Scan for the cell matching the given text and deliver its (X, Y) coordinate at center. 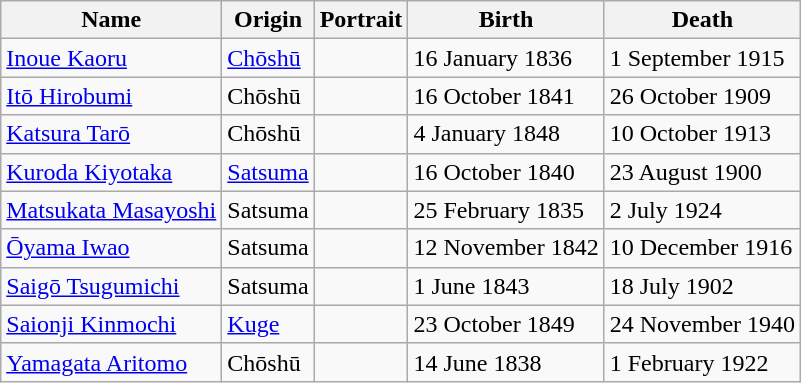
Inoue Kaoru (112, 58)
Name (112, 20)
Saionji Kinmochi (112, 324)
1 February 1922 (702, 362)
25 February 1835 (506, 210)
23 October 1849 (506, 324)
12 November 1842 (506, 248)
Ōyama Iwao (112, 248)
2 July 1924 (702, 210)
Origin (268, 20)
Yamagata Aritomo (112, 362)
Saigō Tsugumichi (112, 286)
Death (702, 20)
16 October 1840 (506, 172)
Kuroda Kiyotaka (112, 172)
16 January 1836 (506, 58)
1 June 1843 (506, 286)
10 December 1916 (702, 248)
14 June 1838 (506, 362)
Portrait (361, 20)
26 October 1909 (702, 96)
24 November 1940 (702, 324)
23 August 1900 (702, 172)
1 September 1915 (702, 58)
16 October 1841 (506, 96)
Matsukata Masayoshi (112, 210)
4 January 1848 (506, 134)
Itō Hirobumi (112, 96)
Kuge (268, 324)
10 October 1913 (702, 134)
Birth (506, 20)
18 July 1902 (702, 286)
Katsura Tarō (112, 134)
